Determine the (x, y) coordinate at the center of the cell enclosing the given text.  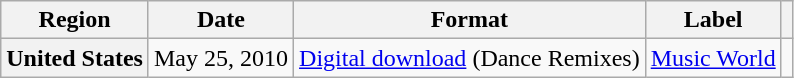
Region (75, 20)
Label (713, 20)
Format (470, 20)
Date (220, 20)
United States (75, 58)
May 25, 2010 (220, 58)
Digital download (Dance Remixes) (470, 58)
Music World (713, 58)
